Return the (x, y) coordinate for the center point of the cell that contains the specified text.  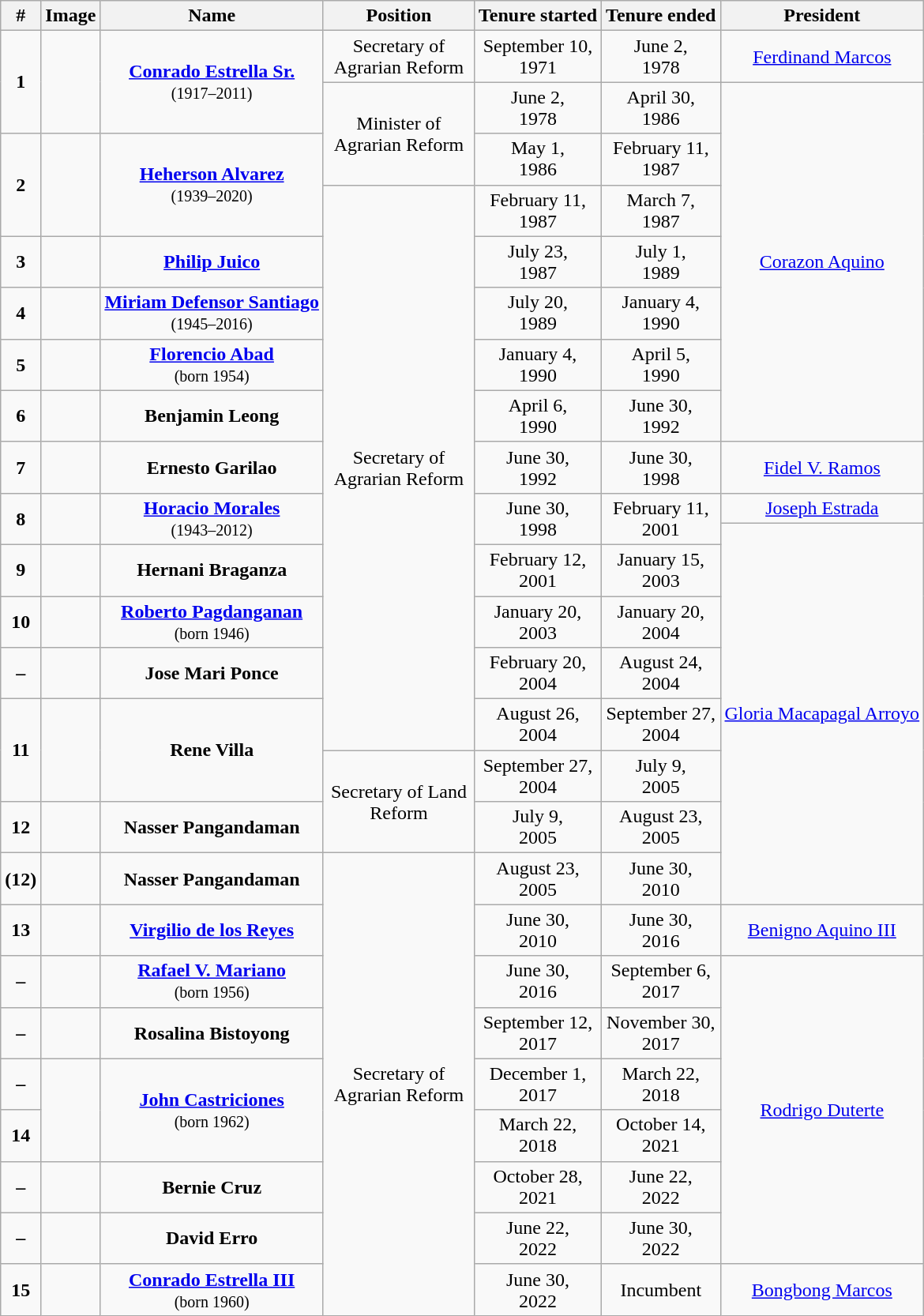
Bongbong Marcos (822, 1289)
Minister of Agrarian Reform (398, 133)
Philip Juico (212, 262)
November 30,2017 (661, 1033)
1 (21, 82)
Rosalina Bistoyong (212, 1033)
Rene Villa (212, 750)
September 12,2017 (537, 1033)
July 20,1989 (537, 313)
January 15,2003 (661, 570)
David Erro (212, 1239)
August 26,2004 (537, 725)
Benjamin Leong (212, 415)
# (21, 16)
April 5,1990 (661, 365)
9 (21, 570)
5 (21, 365)
February 11,2001 (661, 518)
12 (21, 828)
Heherson Alvarez(1939–2020) (212, 185)
July 1,1989 (661, 262)
February 12,2001 (537, 570)
Name (212, 16)
Corazon Aquino (822, 262)
Tenure started (537, 16)
Conrado Estrella III(born 1960) (212, 1289)
14 (21, 1136)
Ernesto Garilao (212, 468)
Horacio Morales(1943–2012) (212, 518)
October 28,2021 (537, 1186)
April 30,1986 (661, 107)
September 10,1971 (537, 57)
John Castriciones(born 1962) (212, 1110)
3 (21, 262)
Jose Mari Ponce (212, 673)
10 (21, 621)
January 20,2004 (661, 621)
July 23,1987 (537, 262)
13 (21, 931)
Position (398, 16)
Fidel V. Ramos (822, 468)
Tenure ended (661, 16)
Conrado Estrella Sr.(1917–2011) (212, 82)
Gloria Macapagal Arroyo (822, 713)
11 (21, 750)
Hernani Braganza (212, 570)
Incumbent (661, 1289)
Image (71, 16)
Ferdinand Marcos (822, 57)
President (822, 16)
Virgilio de los Reyes (212, 931)
Rodrigo Duterte (822, 1110)
6 (21, 415)
Benigno Aquino III (822, 931)
4 (21, 313)
March 7,1987 (661, 210)
(12) (21, 878)
December 1,2017 (537, 1084)
15 (21, 1289)
September 6,2017 (661, 981)
Roberto Pagdanganan(born 1946) (212, 621)
January 20,2003 (537, 621)
Bernie Cruz (212, 1186)
2 (21, 185)
February 20,2004 (537, 673)
Secretary of Land Reform (398, 802)
Miriam Defensor Santiago(1945–2016) (212, 313)
7 (21, 468)
May 1,1986 (537, 160)
Joseph Estrada (822, 508)
Rafael V. Mariano(born 1956) (212, 981)
October 14,2021 (661, 1136)
Florencio Abad(born 1954) (212, 365)
August 24,2004 (661, 673)
April 6,1990 (537, 415)
8 (21, 518)
